Locate the cell with the specified text and output its (X, Y) center coordinate. 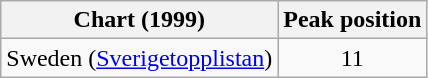
Peak position (352, 20)
11 (352, 58)
Sweden (Sverigetopplistan) (140, 58)
Chart (1999) (140, 20)
